For the text-containing cell, return its midpoint in [X, Y] coordinate format. 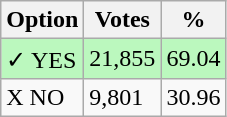
% [194, 20]
X NO [42, 97]
69.04 [194, 59]
✓ YES [42, 59]
Votes [122, 20]
30.96 [194, 97]
9,801 [122, 97]
21,855 [122, 59]
Option [42, 20]
